Locate the cell with the specified text and output its (x, y) center coordinate. 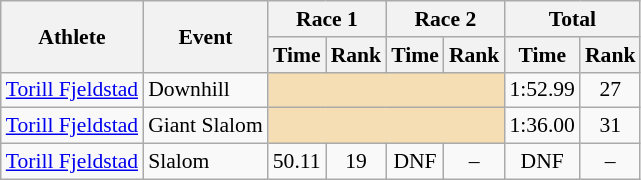
Slalom (206, 162)
19 (356, 162)
Total (572, 19)
31 (610, 126)
Race 2 (445, 19)
Athlete (72, 36)
Downhill (206, 90)
Event (206, 36)
50.11 (297, 162)
Giant Slalom (206, 126)
27 (610, 90)
1:36.00 (542, 126)
1:52.99 (542, 90)
Race 1 (327, 19)
